Find where the given text appears and provide that cell's center as (X, Y) coordinate. 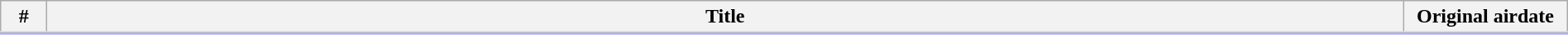
Original airdate (1485, 17)
# (24, 17)
Title (725, 17)
